Locate the cell with the specified text and output its [x, y] center coordinate. 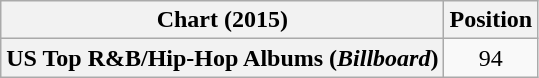
94 [491, 58]
Position [491, 20]
Chart (2015) [222, 20]
US Top R&B/Hip-Hop Albums (Billboard) [222, 58]
